From the cell containing the given text, extract its center point as [x, y] coordinate. 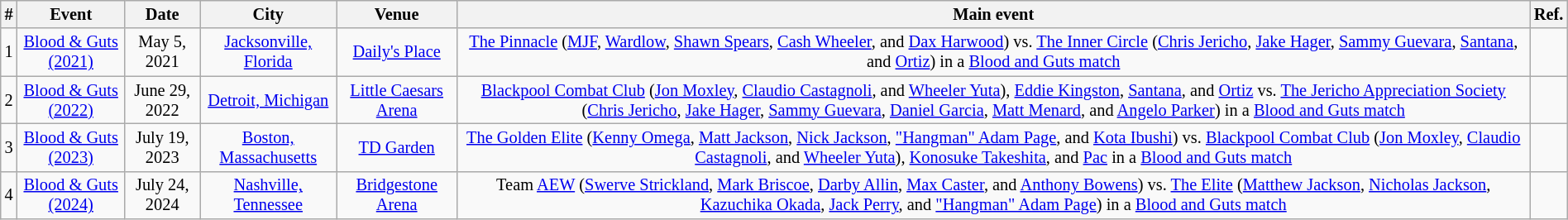
Venue [397, 14]
Bridgestone Arena [397, 195]
Blood & Guts (2024) [71, 195]
Ref. [1548, 14]
July 19, 2023 [162, 147]
2 [9, 100]
Event [71, 14]
Detroit, Michigan [268, 100]
Jacksonville, Florida [268, 52]
Date [162, 14]
July 24, 2024 [162, 195]
Blood & Guts (2022) [71, 100]
TD Garden [397, 147]
Blood & Guts (2023) [71, 147]
4 [9, 195]
# [9, 14]
Little Caesars Arena [397, 100]
1 [9, 52]
Nashville, Tennessee [268, 195]
May 5, 2021 [162, 52]
Boston, Massachusetts [268, 147]
June 29, 2022 [162, 100]
Main event [994, 14]
City [268, 14]
Daily's Place [397, 52]
Blood & Guts (2021) [71, 52]
3 [9, 147]
